From the cell containing the given text, extract its center point as [X, Y] coordinate. 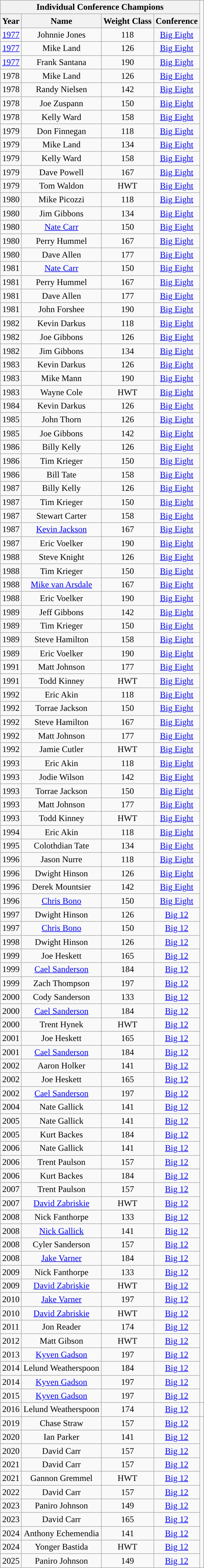
Conference [177, 21]
Trent Hynek [61, 1024]
Tom Waldon [61, 186]
Cyler Sanderson [61, 1244]
Jamie Cutler [61, 750]
Colothdian Tate [61, 846]
1994 [11, 832]
Steve Knight [61, 557]
Individual Conference Champions [100, 7]
Kevin Jackson [61, 530]
Nick Gallick [61, 1231]
Year [11, 21]
2025 [11, 1561]
1995 [11, 846]
Zach Thompson [61, 983]
Mike van Arsdale [61, 584]
Yonger Bastida [61, 1547]
Jodie Wilson [61, 777]
Jeff Gibbons [61, 612]
Frank Santana [61, 62]
2015 [11, 1396]
1998 [11, 942]
Dave Powell [61, 172]
Jason Nurre [61, 860]
Mike Mann [61, 378]
Matt Gibson [61, 1341]
Weight Class [128, 21]
Jon Reader [61, 1327]
Ian Parker [61, 1437]
2012 [11, 1341]
Cody Sanderson [61, 997]
Aaron Holker [61, 1066]
John Thorn [61, 420]
Derek Mountsier [61, 887]
1984 [11, 406]
2022 [11, 1492]
Bill Tate [61, 475]
2013 [11, 1355]
2011 [11, 1327]
Wayne Cole [61, 392]
Chase Straw [61, 1423]
2019 [11, 1423]
Don Finnegan [61, 131]
Name [61, 21]
Anthony Echemendia [61, 1533]
2016 [11, 1409]
2004 [11, 1107]
Stewart Carter [61, 516]
Joe Zuspann [61, 103]
Johnnie Jones [61, 35]
John Forshee [61, 310]
Mike Picozzi [61, 200]
Randy Nielsen [61, 90]
Gannon Gremmel [61, 1478]
